Return the (x, y) coordinate for the center point of the cell that contains the specified text.  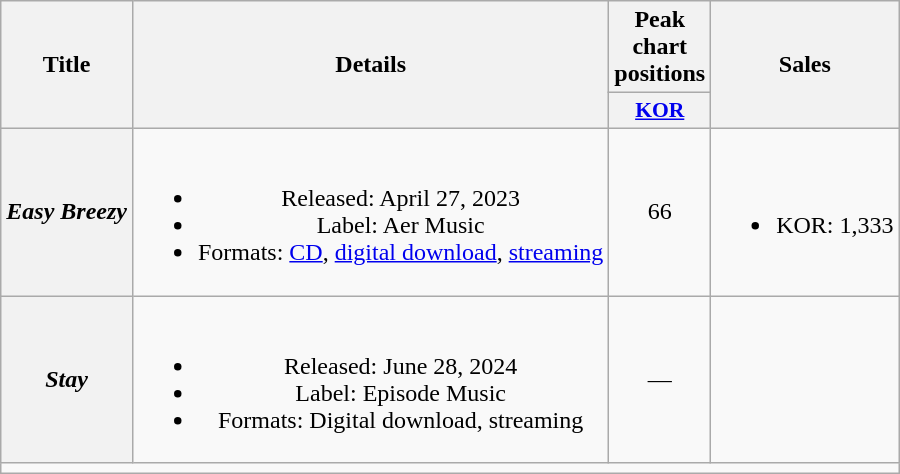
Easy Breezy (67, 212)
Sales (805, 65)
Title (67, 65)
Released: June 28, 2024Label: Episode MusicFormats: Digital download, streaming (370, 380)
Details (370, 65)
— (660, 380)
66 (660, 212)
Peak chartpositions (660, 47)
KOR: 1,333 (805, 212)
Released: April 27, 2023Label: Aer MusicFormats: CD, digital download, streaming (370, 212)
KOR (660, 111)
Stay (67, 380)
